Scan for the cell matching the given text and deliver its [x, y] coordinate at center. 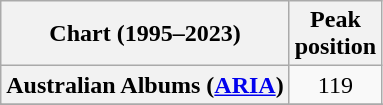
Peakposition [335, 34]
Chart (1995–2023) [145, 34]
Australian Albums (ARIA) [145, 85]
119 [335, 85]
